Identify which cell holds the provided text, then report its [x, y] central coordinate. 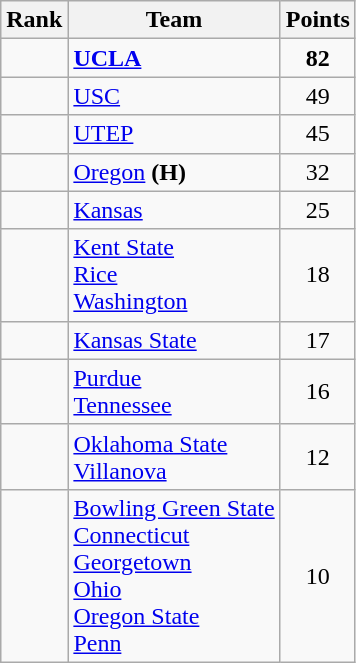
Rank [34, 20]
Oklahoma StateVillanova [174, 456]
12 [318, 456]
UCLA [174, 58]
49 [318, 96]
17 [318, 340]
32 [318, 172]
Team [174, 20]
82 [318, 58]
USC [174, 96]
Points [318, 20]
16 [318, 392]
Kansas State [174, 340]
Oregon (H) [174, 172]
10 [318, 576]
45 [318, 134]
25 [318, 210]
Kent StateRiceWashington [174, 275]
18 [318, 275]
UTEP [174, 134]
PurdueTennessee [174, 392]
Kansas [174, 210]
Bowling Green StateConnecticutGeorgetownOhioOregon StatePenn [174, 576]
